Search for the cell housing the specified text and yield its (x, y) center coordinate. 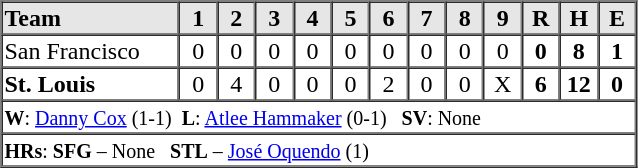
St. Louis (91, 84)
7 (427, 18)
R (541, 18)
12 (579, 84)
H (579, 18)
5 (350, 18)
E (617, 18)
HRs: SFG – None STL – José Oquendo (1) (319, 150)
3 (274, 18)
X (503, 84)
San Francisco (91, 50)
9 (503, 18)
W: Danny Cox (1-1) L: Atlee Hammaker (0-1) SV: None (319, 116)
Team (91, 18)
